Capture the cell that displays the provided text and extract its [x, y] central coordinate. 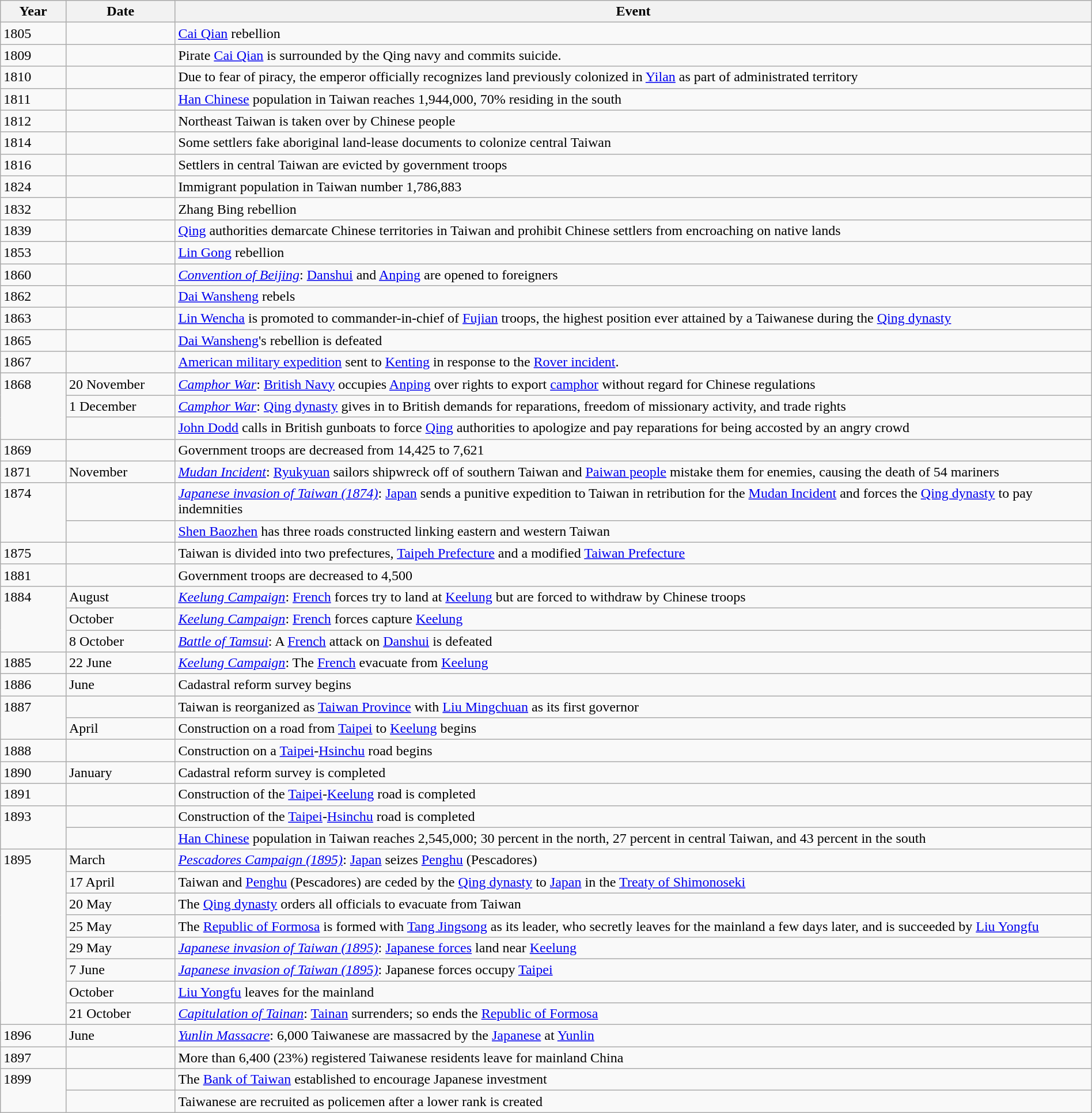
Construction of the Taipei-Keelung road is completed [634, 794]
1891 [33, 794]
August [120, 597]
1867 [33, 362]
1811 [33, 99]
Taiwan is reorganized as Taiwan Province with Liu Mingchuan as its first governor [634, 707]
Keelung Campaign: The French evacuate from Keelung [634, 663]
Convention of Beijing: Danshui and Anping are opened to foreigners [634, 275]
1893 [33, 827]
John Dodd calls in British gunboats to force Qing authorities to apologize and pay reparations for being accosted by an angry crowd [634, 428]
7 June [120, 970]
1853 [33, 252]
Taiwanese are recruited as policemen after a lower rank is created [634, 1101]
Han Chinese population in Taiwan reaches 1,944,000, 70% residing in the south [634, 99]
1887 [33, 718]
29 May [120, 948]
Due to fear of piracy, the emperor officially recognizes land previously colonized in Yilan as part of administrated territory [634, 77]
Construction of the Taipei-Hsinchu road is completed [634, 816]
1869 [33, 450]
1824 [33, 187]
Camphor War: Qing dynasty gives in to British demands for reparations, freedom of missionary activity, and trade rights [634, 406]
1897 [33, 1058]
1874 [33, 513]
Camphor War: British Navy occupies Anping over rights to export camphor without regard for Chinese regulations [634, 384]
1832 [33, 209]
Cai Qian rebellion [634, 33]
Pescadores Campaign (1895): Japan seizes Penghu (Pescadores) [634, 860]
Mudan Incident: Ryukyuan sailors shipwreck off of southern Taiwan and Paiwan people mistake them for enemies, causing the death of 54 mariners [634, 472]
Han Chinese population in Taiwan reaches 2,545,000; 30 percent in the north, 27 percent in central Taiwan, and 43 percent in the south [634, 838]
1814 [33, 143]
1865 [33, 340]
1860 [33, 275]
The Qing dynasty orders all officials to evacuate from Taiwan [634, 904]
April [120, 729]
1888 [33, 751]
Event [634, 12]
Northeast Taiwan is taken over by Chinese people [634, 121]
Pirate Cai Qian is surrounded by the Qing navy and commits suicide. [634, 55]
Qing authorities demarcate Chinese territories in Taiwan and prohibit Chinese settlers from encroaching on native lands [634, 230]
Lin Gong rebellion [634, 252]
Construction on a Taipei-Hsinchu road begins [634, 751]
Settlers in central Taiwan are evicted by government troops [634, 165]
Capitulation of Tainan: Tainan surrenders; so ends the Republic of Formosa [634, 1014]
1805 [33, 33]
1810 [33, 77]
1868 [33, 406]
Taiwan is divided into two prefectures, Taipeh Prefecture and a modified Taiwan Prefecture [634, 553]
Japanese invasion of Taiwan (1895): Japanese forces land near Keelung [634, 948]
1884 [33, 619]
1809 [33, 55]
21 October [120, 1014]
20 May [120, 904]
1895 [33, 937]
1885 [33, 663]
8 October [120, 641]
Year [33, 12]
Taiwan and Penghu (Pescadores) are ceded by the Qing dynasty to Japan in the Treaty of Shimonoseki [634, 882]
More than 6,400 (23%) registered Taiwanese residents leave for mainland China [634, 1058]
Cadastral reform survey is completed [634, 773]
Dai Wansheng's rebellion is defeated [634, 340]
1875 [33, 553]
Zhang Bing rebellion [634, 209]
1881 [33, 575]
Keelung Campaign: French forces try to land at Keelung but are forced to withdraw by Chinese troops [634, 597]
1812 [33, 121]
Immigrant population in Taiwan number 1,786,883 [634, 187]
Battle of Tamsui: A French attack on Danshui is defeated [634, 641]
1890 [33, 773]
The Bank of Taiwan established to encourage Japanese investment [634, 1080]
Dai Wansheng rebels [634, 297]
January [120, 773]
March [120, 860]
25 May [120, 926]
Date [120, 12]
22 June [120, 663]
November [120, 472]
Lin Wencha is promoted to commander-in-chief of Fujian troops, the highest position ever attained by a Taiwanese during the Qing dynasty [634, 319]
1862 [33, 297]
1839 [33, 230]
Cadastral reform survey begins [634, 685]
Liu Yongfu leaves for the mainland [634, 991]
Keelung Campaign: French forces capture Keelung [634, 619]
Government troops are decreased to 4,500 [634, 575]
1816 [33, 165]
Government troops are decreased from 14,425 to 7,621 [634, 450]
Shen Baozhen has three roads constructed linking eastern and western Taiwan [634, 531]
1871 [33, 472]
Construction on a road from Taipei to Keelung begins [634, 729]
17 April [120, 882]
1896 [33, 1036]
1863 [33, 319]
20 November [120, 384]
Some settlers fake aboriginal land-lease documents to colonize central Taiwan [634, 143]
Yunlin Massacre: 6,000 Taiwanese are massacred by the Japanese at Yunlin [634, 1036]
Japanese invasion of Taiwan (1895): Japanese forces occupy Taipei [634, 970]
1899 [33, 1091]
1886 [33, 685]
American military expedition sent to Kenting in response to the Rover incident. [634, 362]
1 December [120, 406]
